Capture the cell that displays the provided text and extract its [X, Y] central coordinate. 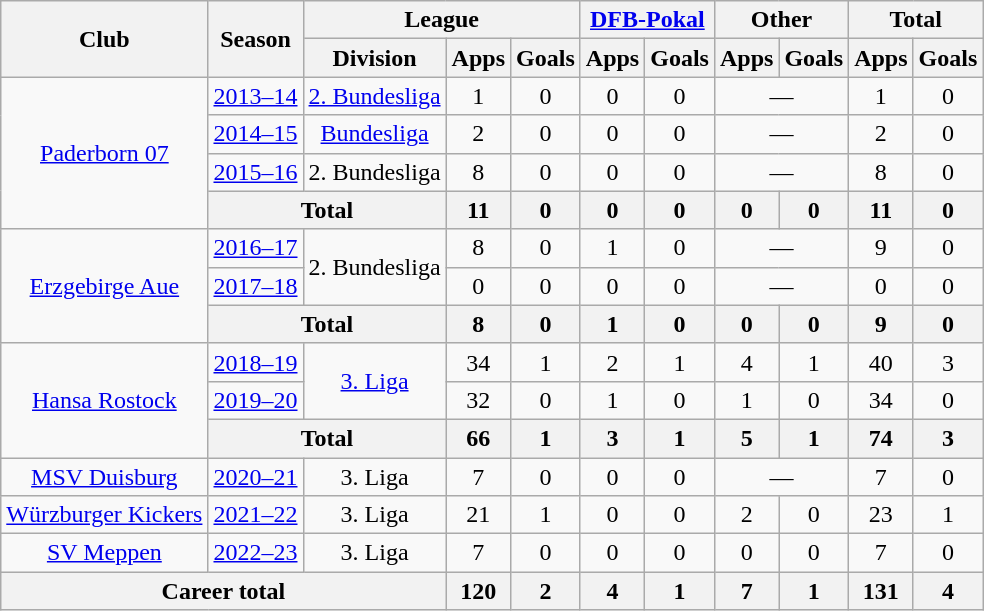
Bundesliga [374, 134]
DFB-Pokal [647, 20]
2019–20 [256, 400]
League [442, 20]
2013–14 [256, 96]
Erzgebirge Aue [104, 286]
Season [256, 39]
120 [478, 591]
5 [746, 438]
Career total [224, 591]
2014–15 [256, 134]
21 [478, 515]
SV Meppen [104, 553]
40 [881, 362]
Other [781, 20]
Hansa Rostock [104, 400]
74 [881, 438]
Paderborn 07 [104, 153]
MSV Duisburg [104, 477]
2016–17 [256, 248]
2018–19 [256, 362]
32 [478, 400]
2020–21 [256, 477]
2015–16 [256, 172]
66 [478, 438]
Division [374, 58]
Würzburger Kickers [104, 515]
2022–23 [256, 553]
23 [881, 515]
131 [881, 591]
Club [104, 39]
2017–18 [256, 286]
2021–22 [256, 515]
